Provide the (X, Y) coordinate of the cell's center where the given text is located.  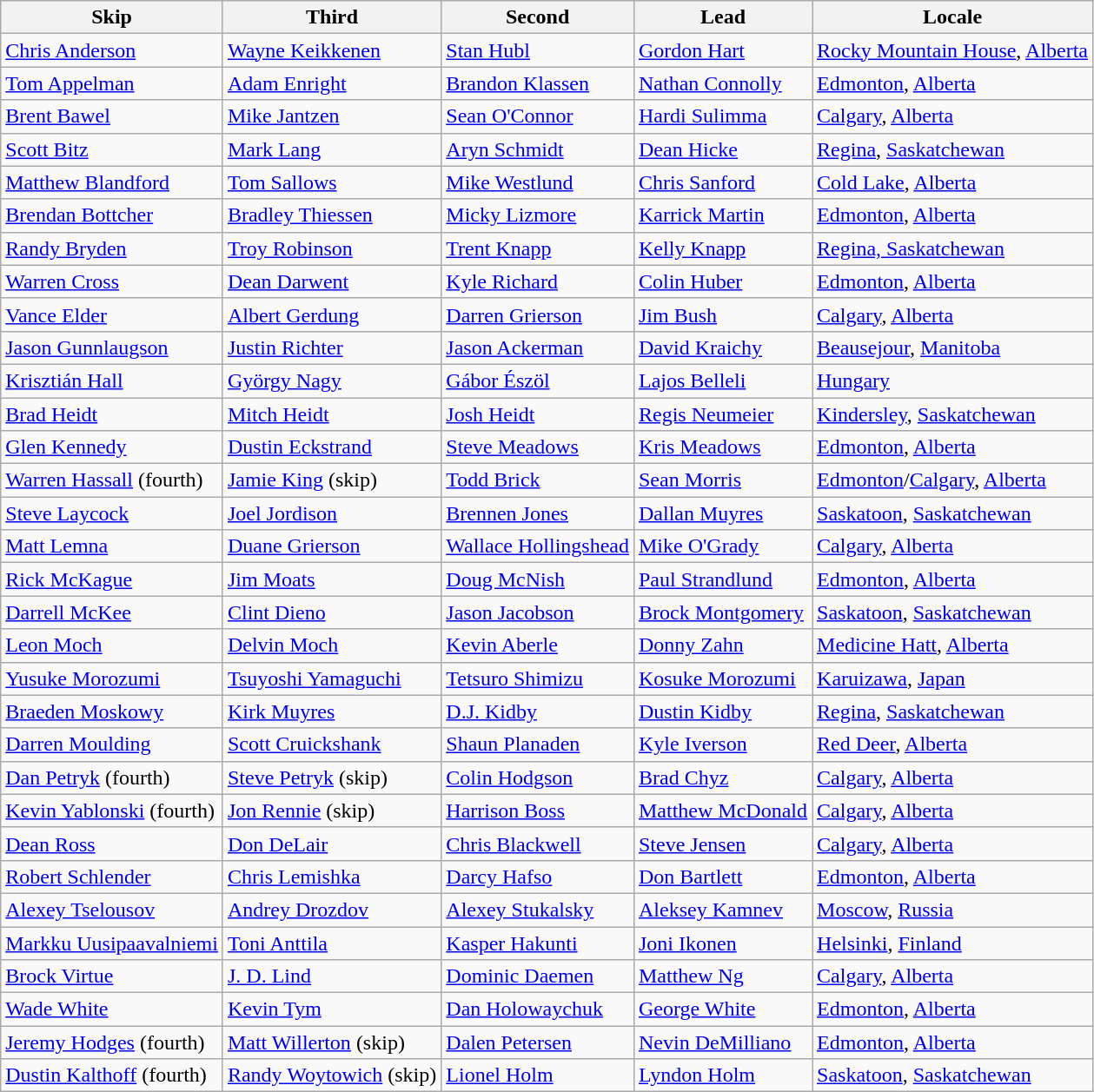
Joni Ikonen (723, 943)
Robert Schlender (112, 877)
Todd Brick (538, 480)
Mike Jantzen (332, 116)
Scott Cruickshank (332, 745)
Dan Petryk (fourth) (112, 778)
Hardi Sulimma (723, 116)
Warren Cross (112, 281)
Delvin Moch (332, 645)
Brad Heidt (112, 414)
Matt Willerton (skip) (332, 1042)
Kris Meadows (723, 447)
Chris Sanford (723, 182)
Colin Hodgson (538, 778)
Joel Jordison (332, 513)
Randy Bryden (112, 248)
Tsuyoshi Yamaguchi (332, 678)
Mark Lang (332, 149)
Sean O'Connor (538, 116)
Steve Meadows (538, 447)
Dan Holowaychuk (538, 1009)
Shaun Planaden (538, 745)
Mitch Heidt (332, 414)
Edmonton/Calgary, Alberta (952, 480)
Dustin Eckstrand (332, 447)
Dustin Kidby (723, 711)
Dean Hicke (723, 149)
Brock Montgomery (723, 612)
Brock Virtue (112, 976)
Rocky Mountain House, Alberta (952, 50)
Randy Woytowich (skip) (332, 1075)
Dallan Muyres (723, 513)
Jamie King (skip) (332, 480)
Toni Anttila (332, 943)
Darcy Hafso (538, 877)
Warren Hassall (fourth) (112, 480)
George White (723, 1009)
Clint Dieno (332, 612)
Mike Westlund (538, 182)
Brent Bawel (112, 116)
Kelly Knapp (723, 248)
Moscow, Russia (952, 910)
Matthew Ng (723, 976)
Second (538, 17)
Matthew Blandford (112, 182)
Vance Elder (112, 314)
Krisztián Hall (112, 381)
Troy Robinson (332, 248)
Gordon Hart (723, 50)
Hungary (952, 381)
György Nagy (332, 381)
Red Deer, Alberta (952, 745)
Kevin Tym (332, 1009)
Steve Petryk (skip) (332, 778)
Chris Lemishka (332, 877)
Kirk Muyres (332, 711)
Aleksey Kamnev (723, 910)
Darren Moulding (112, 745)
Tom Appelman (112, 83)
Brennen Jones (538, 513)
Dalen Petersen (538, 1042)
Steve Laycock (112, 513)
Kyle Richard (538, 281)
Kevin Aberle (538, 645)
Helsinki, Finland (952, 943)
Jason Ackerman (538, 347)
Justin Richter (332, 347)
Brandon Klassen (538, 83)
Jeremy Hodges (fourth) (112, 1042)
Alexey Tselousov (112, 910)
Markku Uusipaavalniemi (112, 943)
Doug McNish (538, 579)
Stan Hubl (538, 50)
Matt Lemna (112, 546)
Karuizawa, Japan (952, 678)
Wallace Hollingshead (538, 546)
Tetsuro Shimizu (538, 678)
Dean Ross (112, 844)
Darren Grierson (538, 314)
Lajos Belleli (723, 381)
Kasper Hakunti (538, 943)
Bradley Thiessen (332, 215)
Rick McKague (112, 579)
Skip (112, 17)
Dominic Daemen (538, 976)
Mike O'Grady (723, 546)
Jim Bush (723, 314)
Don DeLair (332, 844)
Harrison Boss (538, 811)
Brendan Bottcher (112, 215)
David Kraichy (723, 347)
Brad Chyz (723, 778)
Kyle Iverson (723, 745)
Kosuke Morozumi (723, 678)
Nathan Connolly (723, 83)
Lyndon Holm (723, 1075)
Colin Huber (723, 281)
Paul Strandlund (723, 579)
Micky Lizmore (538, 215)
Andrey Drozdov (332, 910)
Glen Kennedy (112, 447)
Gábor Észöl (538, 381)
Lead (723, 17)
Matthew McDonald (723, 811)
Karrick Martin (723, 215)
D.J. Kidby (538, 711)
Duane Grierson (332, 546)
Chris Anderson (112, 50)
Leon Moch (112, 645)
Josh Heidt (538, 414)
Jason Gunnlaugson (112, 347)
Tom Sallows (332, 182)
Wade White (112, 1009)
Jon Rennie (skip) (332, 811)
Lionel Holm (538, 1075)
Donny Zahn (723, 645)
Trent Knapp (538, 248)
Kindersley, Saskatchewan (952, 414)
J. D. Lind (332, 976)
Third (332, 17)
Darrell McKee (112, 612)
Albert Gerdung (332, 314)
Scott Bitz (112, 149)
Braeden Moskowy (112, 711)
Don Bartlett (723, 877)
Kevin Yablonski (fourth) (112, 811)
Wayne Keikkenen (332, 50)
Alexey Stukalsky (538, 910)
Dean Darwent (332, 281)
Adam Enright (332, 83)
Medicine Hatt, Alberta (952, 645)
Jim Moats (332, 579)
Steve Jensen (723, 844)
Aryn Schmidt (538, 149)
Yusuke Morozumi (112, 678)
Nevin DeMilliano (723, 1042)
Jason Jacobson (538, 612)
Chris Blackwell (538, 844)
Cold Lake, Alberta (952, 182)
Regis Neumeier (723, 414)
Dustin Kalthoff (fourth) (112, 1075)
Locale (952, 17)
Sean Morris (723, 480)
Beausejour, Manitoba (952, 347)
